For the text-containing cell, return its midpoint in (X, Y) coordinate format. 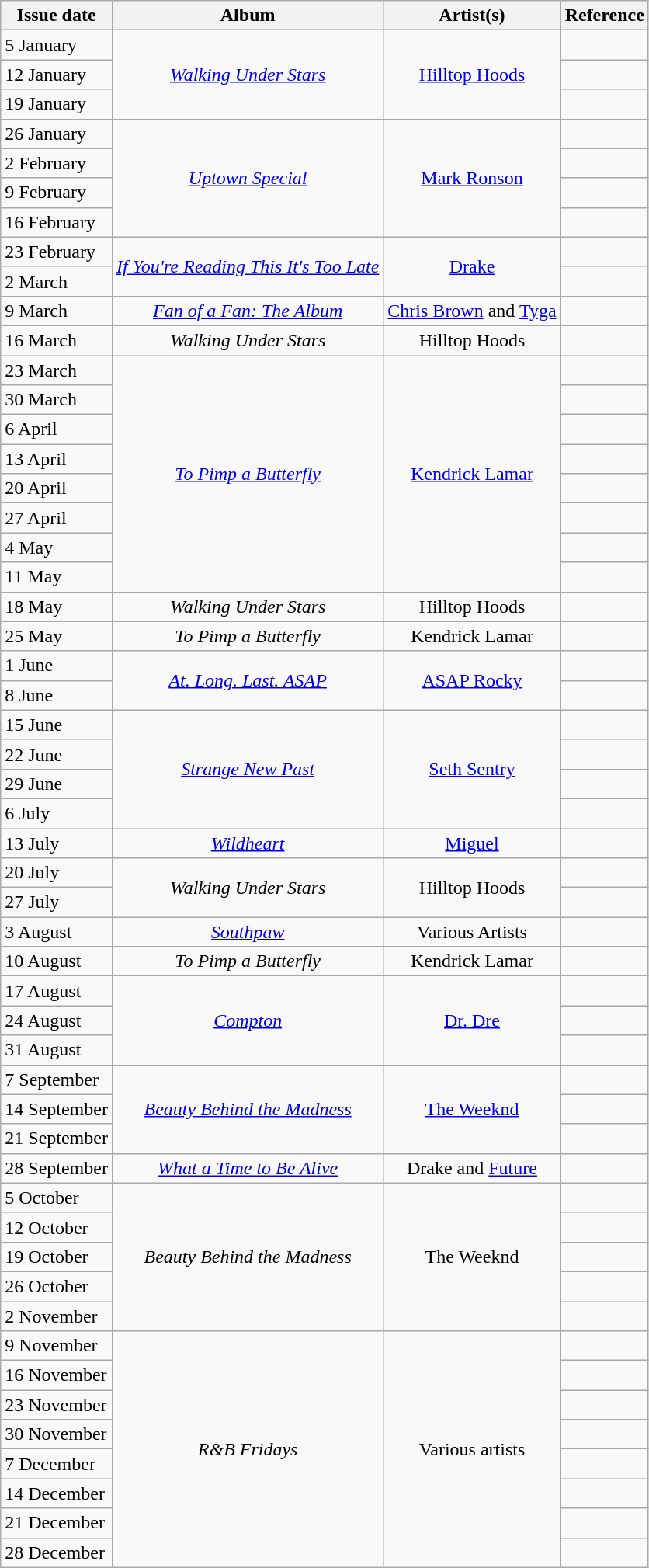
ASAP Rocky (472, 680)
19 January (57, 104)
4 May (57, 548)
If You're Reading This It's Too Late (247, 266)
Fan of a Fan: The Album (247, 311)
23 March (57, 370)
27 July (57, 902)
14 September (57, 1109)
7 September (57, 1080)
Mark Ronson (472, 178)
31 August (57, 1050)
19 October (57, 1257)
16 March (57, 340)
Wildheart (247, 843)
2 November (57, 1316)
Compton (247, 1020)
22 June (57, 754)
21 December (57, 1523)
Drake and Future (472, 1168)
28 December (57, 1552)
28 September (57, 1168)
9 March (57, 311)
Uptown Special (247, 178)
18 May (57, 607)
8 June (57, 695)
Various artists (472, 1449)
6 July (57, 813)
1 June (57, 666)
Dr. Dre (472, 1020)
11 May (57, 577)
Album (247, 16)
16 February (57, 222)
12 October (57, 1227)
5 October (57, 1198)
13 April (57, 459)
16 November (57, 1375)
25 May (57, 636)
At. Long. Last. ASAP (247, 680)
Artist(s) (472, 16)
30 March (57, 400)
9 November (57, 1346)
23 February (57, 252)
27 April (57, 518)
2 February (57, 163)
Strange New Past (247, 769)
Southpaw (247, 932)
What a Time to Be Alive (247, 1168)
24 August (57, 1020)
Chris Brown and Tyga (472, 311)
Various Artists (472, 932)
29 June (57, 784)
Issue date (57, 16)
26 January (57, 134)
21 September (57, 1139)
23 November (57, 1405)
12 January (57, 75)
Reference (604, 16)
9 February (57, 193)
R&B Fridays (247, 1449)
Drake (472, 266)
26 October (57, 1286)
3 August (57, 932)
13 July (57, 843)
5 January (57, 45)
20 April (57, 488)
20 July (57, 873)
14 December (57, 1493)
2 March (57, 281)
Miguel (472, 843)
17 August (57, 991)
15 June (57, 725)
10 August (57, 961)
7 December (57, 1464)
Seth Sentry (472, 769)
6 April (57, 429)
30 November (57, 1434)
